Pinpoint the cell where the given text exists, returning its (X, Y) midpoint coordinate. 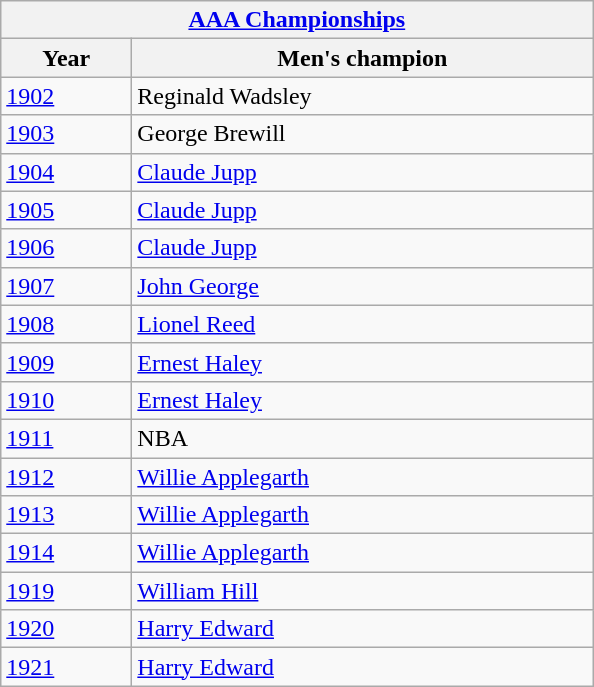
William Hill (362, 591)
1902 (66, 96)
1907 (66, 286)
1911 (66, 438)
1914 (66, 553)
1906 (66, 248)
1920 (66, 629)
1910 (66, 400)
AAA Championships (297, 20)
George Brewill (362, 134)
1921 (66, 667)
NBA (362, 438)
1912 (66, 477)
Men's champion (362, 58)
Lionel Reed (362, 324)
1919 (66, 591)
Reginald Wadsley (362, 96)
1908 (66, 324)
1903 (66, 134)
1905 (66, 210)
1904 (66, 172)
1913 (66, 515)
1909 (66, 362)
Year (66, 58)
John George (362, 286)
